Output the [X, Y] coordinate of the center of the cell containing the given text.  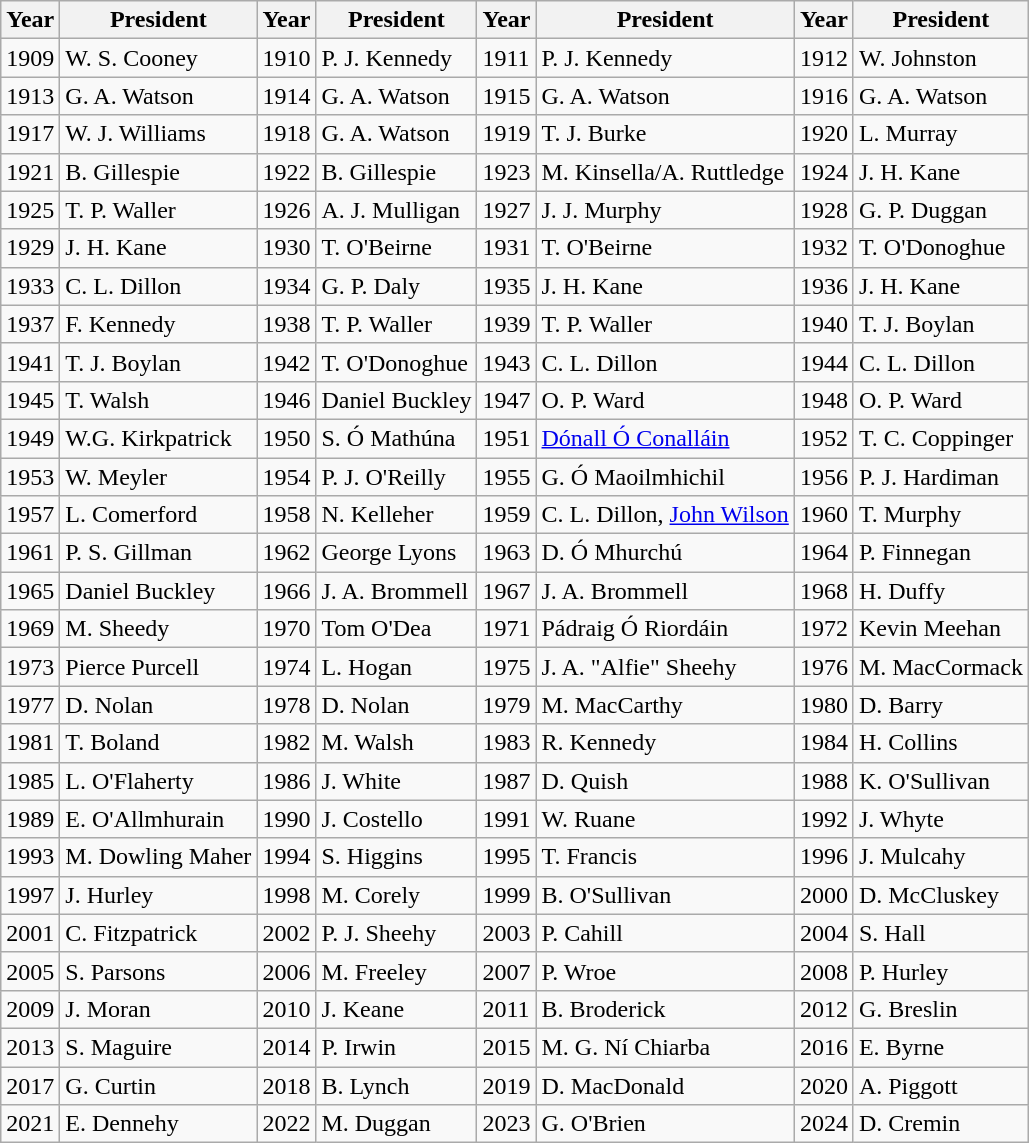
1939 [506, 324]
1969 [30, 629]
J. Moran [158, 1009]
1960 [824, 515]
1974 [286, 667]
1949 [30, 438]
2018 [286, 1085]
Tom O'Dea [396, 629]
N. Kelleher [396, 515]
1932 [824, 248]
P. Wroe [665, 971]
1981 [30, 743]
Pádraig Ó Riordáin [665, 629]
1948 [824, 400]
2020 [824, 1085]
P. J. Hardiman [940, 477]
J. Whyte [940, 819]
1924 [824, 172]
1982 [286, 743]
1950 [286, 438]
2015 [506, 1047]
1915 [506, 96]
M. Duggan [396, 1124]
1962 [286, 553]
1945 [30, 400]
1973 [30, 667]
P. J. O'Reilly [396, 477]
1963 [506, 553]
1987 [506, 781]
G. O'Brien [665, 1124]
1944 [824, 362]
E. O'Allmhurain [158, 819]
1952 [824, 438]
2014 [286, 1047]
G. P. Daly [396, 286]
1954 [286, 477]
2024 [824, 1124]
T. C. Coppinger [940, 438]
1930 [286, 248]
M. Kinsella/A. Ruttledge [665, 172]
D. Ó Mhurchú [665, 553]
M. Corely [396, 895]
1959 [506, 515]
2000 [824, 895]
L. Hogan [396, 667]
1938 [286, 324]
B. Lynch [396, 1085]
L. Murray [940, 134]
1943 [506, 362]
1975 [506, 667]
1999 [506, 895]
J. Mulcahy [940, 857]
T. J. Burke [665, 134]
1997 [30, 895]
H. Duffy [940, 591]
1983 [506, 743]
J. White [396, 781]
1933 [30, 286]
2001 [30, 933]
1909 [30, 58]
T. Francis [665, 857]
2022 [286, 1124]
W. Meyler [158, 477]
George Lyons [396, 553]
M. Walsh [396, 743]
W.G. Kirkpatrick [158, 438]
1910 [286, 58]
E. Dennehy [158, 1124]
1927 [506, 210]
C. Fitzpatrick [158, 933]
1931 [506, 248]
1994 [286, 857]
1918 [286, 134]
1958 [286, 515]
M. Freeley [396, 971]
1972 [824, 629]
D. Quish [665, 781]
S. Hall [940, 933]
S. Maguire [158, 1047]
1947 [506, 400]
1996 [824, 857]
P. Hurley [940, 971]
K. O'Sullivan [940, 781]
1955 [506, 477]
1912 [824, 58]
1920 [824, 134]
G. P. Duggan [940, 210]
1968 [824, 591]
2009 [30, 1009]
2004 [824, 933]
1940 [824, 324]
M. Dowling Maher [158, 857]
2003 [506, 933]
1916 [824, 96]
1957 [30, 515]
1978 [286, 705]
1991 [506, 819]
1922 [286, 172]
A. J. Mulligan [396, 210]
2005 [30, 971]
P. J. Sheehy [396, 933]
1967 [506, 591]
M. G. Ní Chiarba [665, 1047]
2023 [506, 1124]
1926 [286, 210]
2011 [506, 1009]
1966 [286, 591]
1979 [506, 705]
2007 [506, 971]
1951 [506, 438]
2017 [30, 1085]
P. S. Gillman [158, 553]
1923 [506, 172]
1935 [506, 286]
Kevin Meehan [940, 629]
P. Cahill [665, 933]
1929 [30, 248]
W. Johnston [940, 58]
T. Murphy [940, 515]
1980 [824, 705]
1914 [286, 96]
T. Boland [158, 743]
L. Comerford [158, 515]
1919 [506, 134]
1993 [30, 857]
W. J. Williams [158, 134]
S. Parsons [158, 971]
J. J. Murphy [665, 210]
1976 [824, 667]
2019 [506, 1085]
C. L. Dillon, John Wilson [665, 515]
H. Collins [940, 743]
J. Keane [396, 1009]
1911 [506, 58]
1942 [286, 362]
F. Kennedy [158, 324]
2010 [286, 1009]
1961 [30, 553]
1989 [30, 819]
1925 [30, 210]
2008 [824, 971]
D. MacDonald [665, 1085]
L. O'Flaherty [158, 781]
Dónall Ó Conalláin [665, 438]
1956 [824, 477]
B. O'Sullivan [665, 895]
D. Cremin [940, 1124]
G. Curtin [158, 1085]
P. Irwin [396, 1047]
M. Sheedy [158, 629]
1937 [30, 324]
1921 [30, 172]
1971 [506, 629]
1988 [824, 781]
1985 [30, 781]
1936 [824, 286]
2021 [30, 1124]
1970 [286, 629]
1964 [824, 553]
M. MacCarthy [665, 705]
W. S. Cooney [158, 58]
S. Ó Mathúna [396, 438]
E. Byrne [940, 1047]
1984 [824, 743]
2013 [30, 1047]
1986 [286, 781]
B. Broderick [665, 1009]
D. McCluskey [940, 895]
2016 [824, 1047]
1995 [506, 857]
M. MacCormack [940, 667]
R. Kennedy [665, 743]
S. Higgins [396, 857]
D. Barry [940, 705]
P. Finnegan [940, 553]
1977 [30, 705]
T. Walsh [158, 400]
2006 [286, 971]
Pierce Purcell [158, 667]
1946 [286, 400]
1917 [30, 134]
1965 [30, 591]
1998 [286, 895]
G. Ó Maoilmhichil [665, 477]
J. Hurley [158, 895]
1913 [30, 96]
J. Costello [396, 819]
J. A. "Alfie" Sheehy [665, 667]
1992 [824, 819]
2002 [286, 933]
A. Piggott [940, 1085]
1953 [30, 477]
2012 [824, 1009]
G. Breslin [940, 1009]
W. Ruane [665, 819]
1928 [824, 210]
1941 [30, 362]
1934 [286, 286]
1990 [286, 819]
